Capture the cell that displays the provided text and extract its (x, y) central coordinate. 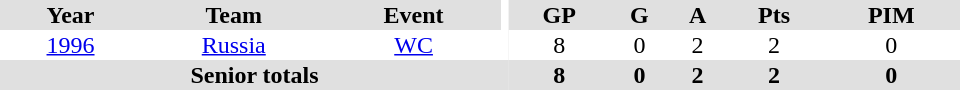
Team (234, 15)
Pts (774, 15)
Event (413, 15)
Senior totals (254, 75)
GP (559, 15)
Russia (234, 45)
1996 (70, 45)
PIM (892, 15)
Year (70, 15)
A (697, 15)
WC (413, 45)
G (639, 15)
